Return (X, Y) of the center of cell containing provided text 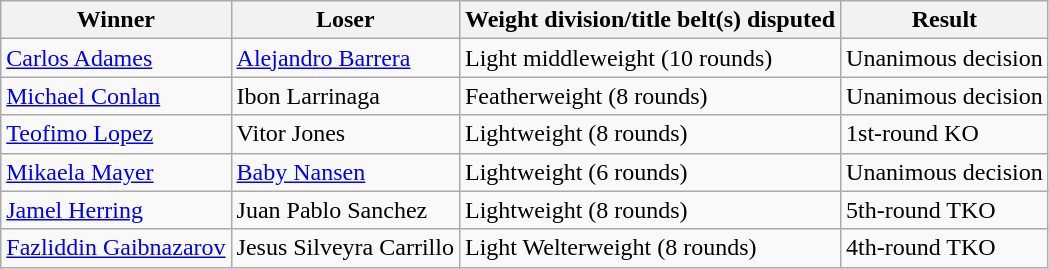
Vitor Jones (345, 134)
Featherweight (8 rounds) (650, 96)
4th-round TKO (945, 248)
Baby Nansen (345, 172)
Light Welterweight (8 rounds) (650, 248)
Weight division/title belt(s) disputed (650, 20)
Result (945, 20)
5th-round TKO (945, 210)
Carlos Adames (116, 58)
Winner (116, 20)
Light middleweight (10 rounds) (650, 58)
Jamel Herring (116, 210)
Jesus Silveyra Carrillo (345, 248)
Fazliddin Gaibnazarov (116, 248)
Alejandro Barrera (345, 58)
Lightweight (6 rounds) (650, 172)
Michael Conlan (116, 96)
Mikaela Mayer (116, 172)
Juan Pablo Sanchez (345, 210)
1st-round KO (945, 134)
Loser (345, 20)
Ibon Larrinaga (345, 96)
Teofimo Lopez (116, 134)
